From the cell containing the given text, extract its center point as [x, y] coordinate. 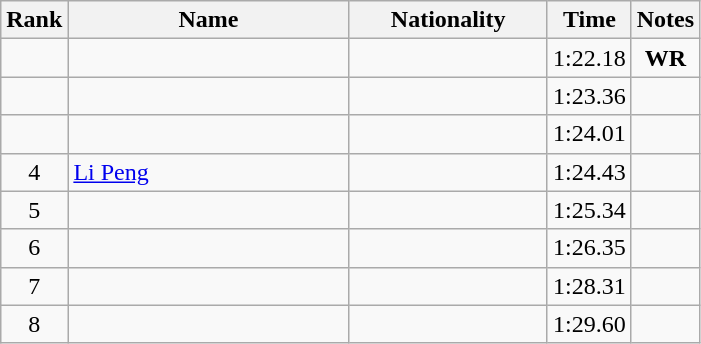
5 [34, 210]
Notes [665, 20]
1:26.35 [589, 248]
Rank [34, 20]
6 [34, 248]
8 [34, 324]
Time [589, 20]
Name [208, 20]
7 [34, 286]
1:22.18 [589, 58]
1:25.34 [589, 210]
1:29.60 [589, 324]
1:23.36 [589, 96]
WR [665, 58]
Li Peng [208, 172]
4 [34, 172]
1:28.31 [589, 286]
1:24.43 [589, 172]
Nationality [448, 20]
1:24.01 [589, 134]
